Identify which cell holds the provided text, then report its (X, Y) central coordinate. 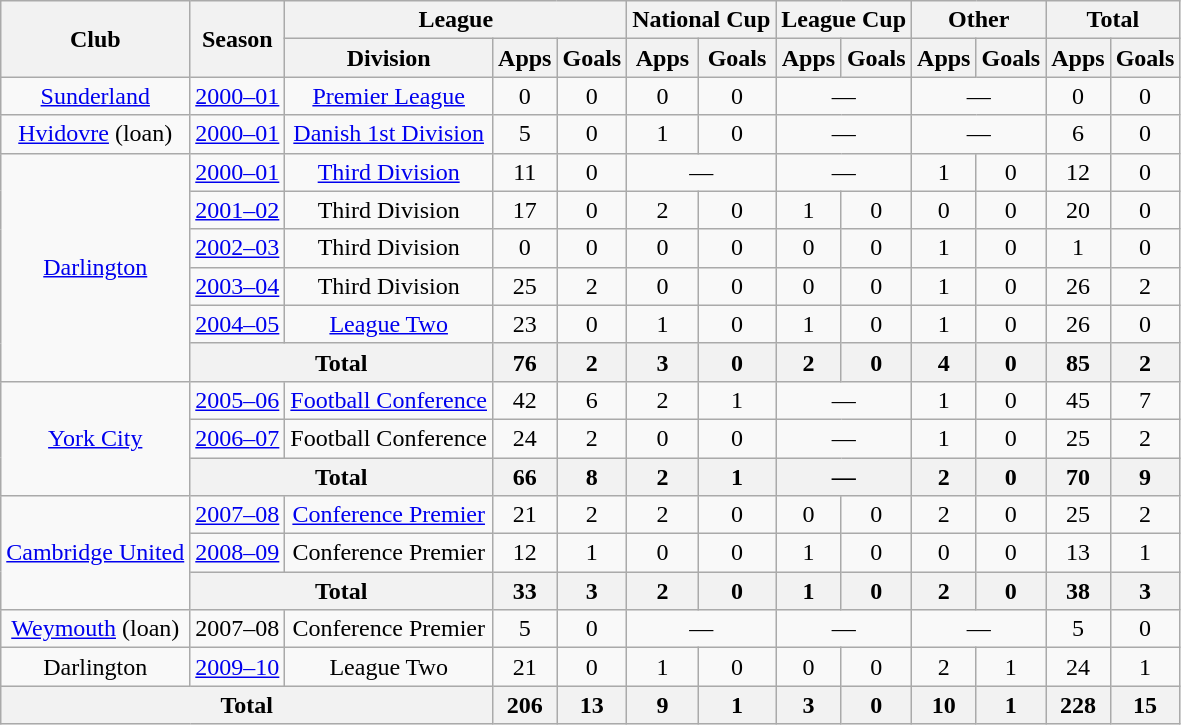
66 (525, 477)
Sunderland (96, 96)
2001–02 (238, 210)
7 (1145, 400)
2009–10 (238, 667)
23 (525, 324)
206 (525, 705)
4 (944, 362)
Hvidovre (loan) (96, 134)
38 (1078, 591)
Club (96, 39)
228 (1078, 705)
76 (525, 362)
Season (238, 39)
National Cup (702, 20)
Premier League (389, 96)
2005–06 (238, 400)
Weymouth (loan) (96, 629)
2008–09 (238, 553)
42 (525, 400)
Cambridge United (96, 553)
45 (1078, 400)
League Cup (844, 20)
League (456, 20)
Division (389, 58)
2006–07 (238, 438)
2002–03 (238, 248)
York City (96, 438)
Other (979, 20)
33 (525, 591)
10 (944, 705)
Danish 1st Division (389, 134)
2004–05 (238, 324)
2003–04 (238, 286)
17 (525, 210)
11 (525, 172)
15 (1145, 705)
85 (1078, 362)
20 (1078, 210)
70 (1078, 477)
8 (592, 477)
